Detect which cell encompasses the target text, then output its [x, y] center coordinate. 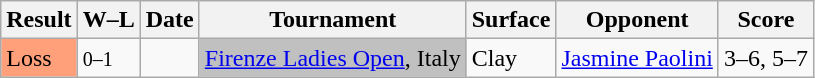
Jasmine Paolini [637, 58]
Firenze Ladies Open, Italy [332, 58]
Score [766, 20]
Loss [39, 58]
Tournament [332, 20]
W–L [108, 20]
0–1 [108, 58]
Clay [511, 58]
3–6, 5–7 [766, 58]
Date [170, 20]
Opponent [637, 20]
Surface [511, 20]
Result [39, 20]
